Provide the (X, Y) coordinate of the cell's center where the given text is located.  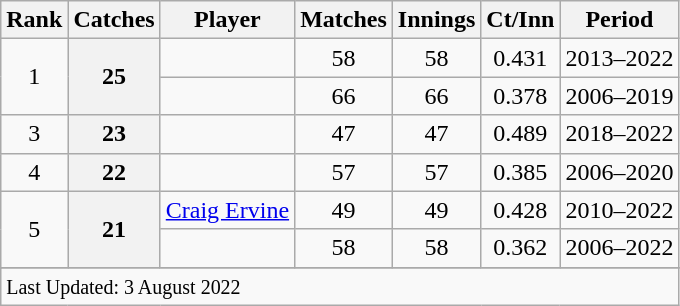
0.428 (520, 210)
1 (34, 77)
5 (34, 229)
2006–2020 (620, 172)
Craig Ervine (227, 210)
Player (227, 20)
2013–2022 (620, 58)
2010–2022 (620, 210)
4 (34, 172)
3 (34, 134)
22 (114, 172)
Ct/Inn (520, 20)
21 (114, 229)
Matches (344, 20)
Period (620, 20)
Innings (436, 20)
25 (114, 77)
Last Updated: 3 August 2022 (340, 286)
Rank (34, 20)
0.362 (520, 248)
2006–2022 (620, 248)
Catches (114, 20)
2018–2022 (620, 134)
0.385 (520, 172)
0.489 (520, 134)
0.378 (520, 96)
0.431 (520, 58)
23 (114, 134)
2006–2019 (620, 96)
